Detect which cell encompasses the target text, then output its [X, Y] center coordinate. 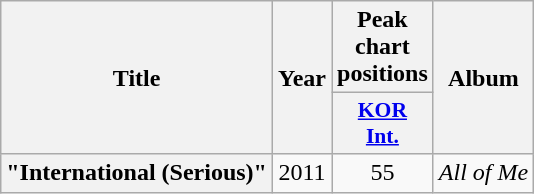
Peak chart positions [383, 47]
Title [137, 78]
2011 [302, 173]
Album [483, 78]
KORInt. [383, 124]
All of Me [483, 173]
"International (Serious)" [137, 173]
Year [302, 78]
55 [383, 173]
